Pinpoint the cell where the given text exists, returning its (X, Y) midpoint coordinate. 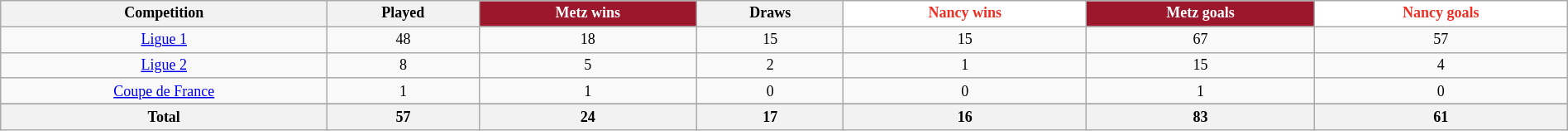
17 (771, 116)
18 (587, 40)
Played (404, 13)
Total (164, 116)
48 (404, 40)
Metz goals (1201, 13)
16 (965, 116)
67 (1201, 40)
Draws (771, 13)
Ligue 2 (164, 65)
Competition (164, 13)
Nancy wins (965, 13)
8 (404, 65)
24 (587, 116)
5 (587, 65)
2 (771, 65)
Nancy goals (1441, 13)
Ligue 1 (164, 40)
61 (1441, 116)
4 (1441, 65)
83 (1201, 116)
Metz wins (587, 13)
Coupe de France (164, 91)
